Identify which cell holds the provided text, then report its (X, Y) central coordinate. 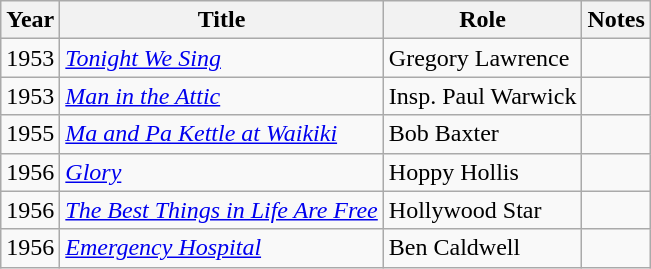
1955 (30, 134)
Notes (616, 20)
Man in the Attic (222, 96)
Insp. Paul Warwick (482, 96)
Emergency Hospital (222, 248)
Ben Caldwell (482, 248)
Bob Baxter (482, 134)
Glory (222, 172)
Hoppy Hollis (482, 172)
Ma and Pa Kettle at Waikiki (222, 134)
Tonight We Sing (222, 58)
The Best Things in Life Are Free (222, 210)
Title (222, 20)
Year (30, 20)
Hollywood Star (482, 210)
Role (482, 20)
Gregory Lawrence (482, 58)
